Output the (X, Y) coordinate of the center of the cell containing the given text.  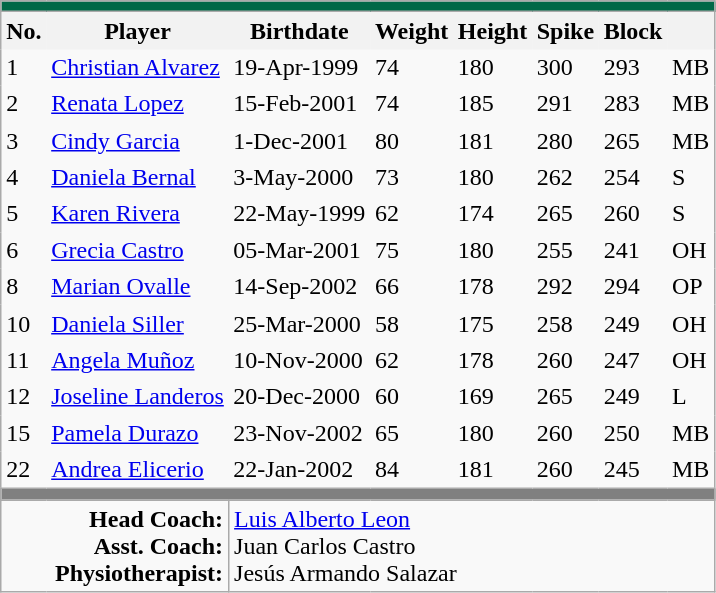
Daniela Siller (137, 324)
19-Apr-1999 (300, 68)
22-Jan-2002 (300, 470)
58 (412, 324)
Pamela Durazo (137, 434)
Player (137, 30)
Christian Alvarez (137, 68)
241 (633, 250)
No. (24, 30)
60 (412, 396)
Cindy Garcia (137, 140)
6 (24, 250)
66 (412, 286)
22 (24, 470)
247 (633, 360)
Joseline Landeros (137, 396)
280 (566, 140)
Daniela Bernal (137, 178)
5 (24, 214)
15 (24, 434)
2 (24, 104)
292 (566, 286)
Marian Ovalle (137, 286)
80 (412, 140)
05-Mar-2001 (300, 250)
Karen Rivera (137, 214)
10-Nov-2000 (300, 360)
14-Sep-2002 (300, 286)
Renata Lopez (137, 104)
Weight (412, 30)
23-Nov-2002 (300, 434)
11 (24, 360)
169 (492, 396)
250 (633, 434)
8 (24, 286)
4 (24, 178)
Block (633, 30)
L (691, 396)
Head Coach:Asst. Coach:Physiotherapist: (115, 546)
Grecia Castro (137, 250)
185 (492, 104)
84 (412, 470)
65 (412, 434)
10 (24, 324)
OP (691, 286)
1-Dec-2001 (300, 140)
3-May-2000 (300, 178)
258 (566, 324)
175 (492, 324)
174 (492, 214)
1 (24, 68)
294 (633, 286)
22-May-1999 (300, 214)
300 (566, 68)
Height (492, 30)
293 (633, 68)
15-Feb-2001 (300, 104)
12 (24, 396)
Angela Muñoz (137, 360)
283 (633, 104)
Spike (566, 30)
Luis Alberto LeonJuan Carlos CastroJesús Armando Salazar (472, 546)
Andrea Elicerio (137, 470)
73 (412, 178)
255 (566, 250)
254 (633, 178)
Birthdate (300, 30)
291 (566, 104)
3 (24, 140)
262 (566, 178)
245 (633, 470)
25-Mar-2000 (300, 324)
20-Dec-2000 (300, 396)
75 (412, 250)
